Detect which cell encompasses the target text, then output its (X, Y) center coordinate. 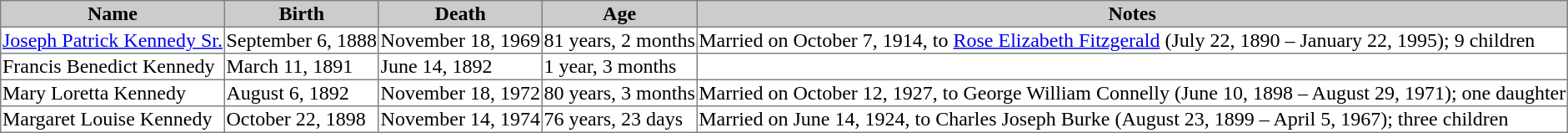
Margaret Louise Kennedy (113, 120)
Death (460, 14)
March 11, 1891 (302, 67)
76 years, 23 days (619, 120)
Married on October 7, 1914, to Rose Elizabeth Fitzgerald (July 22, 1890 – January 22, 1995); 9 children (1132, 40)
81 years, 2 months (619, 40)
October 22, 1898 (302, 120)
Francis Benedict Kennedy (113, 67)
November 14, 1974 (460, 120)
80 years, 3 months (619, 93)
November 18, 1972 (460, 93)
September 6, 1888 (302, 40)
Married on June 14, 1924, to Charles Joseph Burke (August 23, 1899 – April 5, 1967); three children (1132, 120)
August 6, 1892 (302, 93)
Married on October 12, 1927, to George William Connelly (June 10, 1898 – August 29, 1971); one daughter (1132, 93)
Age (619, 14)
November 18, 1969 (460, 40)
Mary Loretta Kennedy (113, 93)
Notes (1132, 14)
1 year, 3 months (619, 67)
June 14, 1892 (460, 67)
Birth (302, 14)
Joseph Patrick Kennedy Sr. (113, 40)
Name (113, 14)
